Detect which cell encompasses the target text, then output its (X, Y) center coordinate. 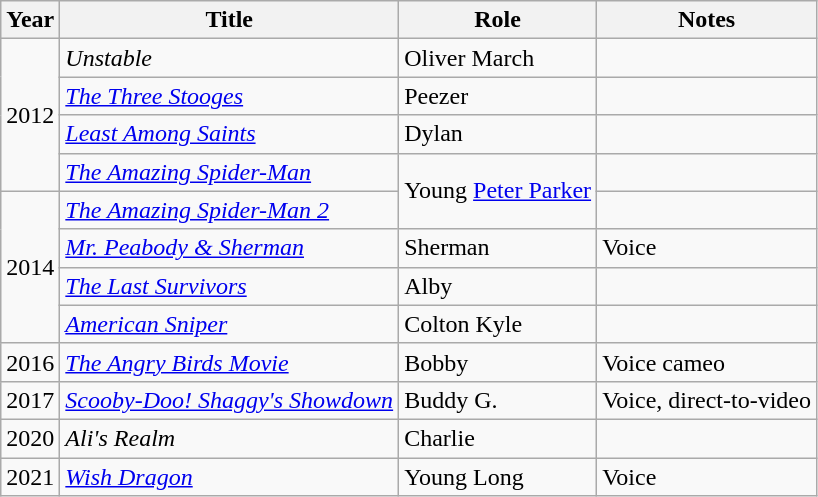
Sherman (498, 248)
2012 (30, 115)
Young Long (498, 477)
Year (30, 20)
Least Among Saints (230, 134)
The Amazing Spider-Man 2 (230, 210)
American Sniper (230, 324)
The Three Stooges (230, 96)
Young Peter Parker (498, 191)
Bobby (498, 362)
Dylan (498, 134)
2017 (30, 400)
2020 (30, 438)
Ali's Realm (230, 438)
The Amazing Spider-Man (230, 172)
Title (230, 20)
Voice, direct-to-video (707, 400)
Peezer (498, 96)
Scooby-Doo! Shaggy's Showdown (230, 400)
The Angry Birds Movie (230, 362)
Mr. Peabody & Sherman (230, 248)
Voice cameo (707, 362)
The Last Survivors (230, 286)
Colton Kyle (498, 324)
2021 (30, 477)
Alby (498, 286)
Buddy G. (498, 400)
2016 (30, 362)
Unstable (230, 58)
Oliver March (498, 58)
Wish Dragon (230, 477)
2014 (30, 267)
Charlie (498, 438)
Notes (707, 20)
Role (498, 20)
